Output the [X, Y] coordinate of the center of the cell containing the given text.  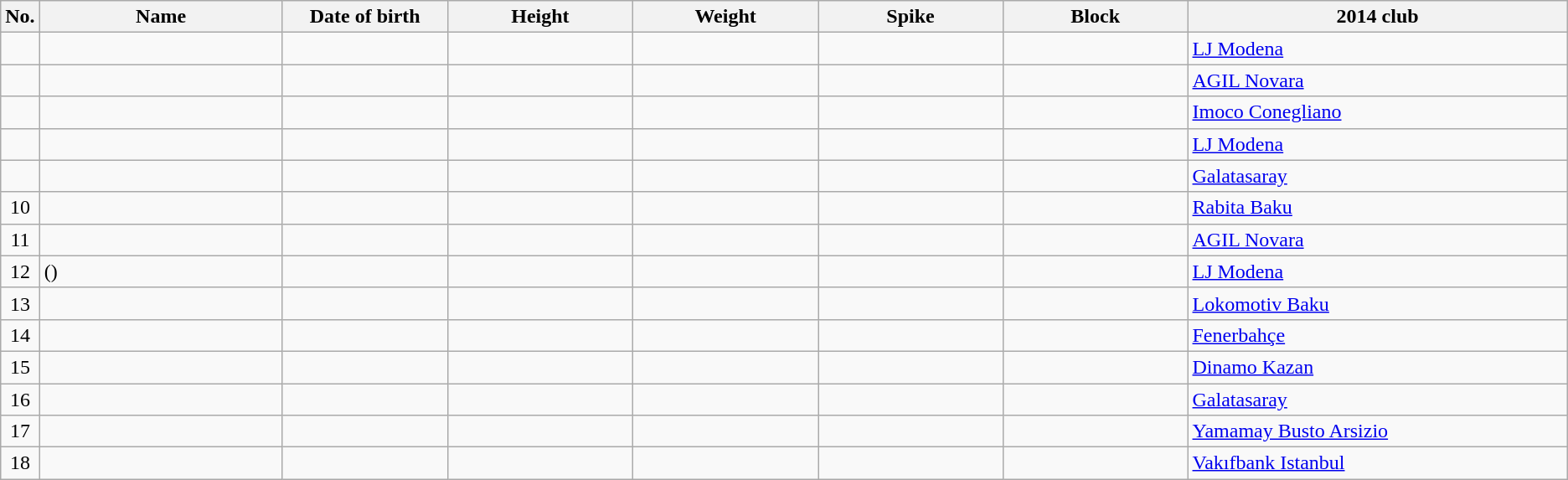
11 [20, 240]
13 [20, 303]
Weight [725, 17]
14 [20, 335]
17 [20, 431]
16 [20, 400]
Fenerbahçe [1377, 335]
15 [20, 367]
Block [1096, 17]
Height [539, 17]
Imoco Conegliano [1377, 112]
Dinamo Kazan [1377, 367]
No. [20, 17]
12 [20, 271]
2014 club [1377, 17]
18 [20, 463]
() [161, 271]
Lokomotiv Baku [1377, 303]
Name [161, 17]
10 [20, 208]
Yamamay Busto Arsizio [1377, 431]
Vakıfbank Istanbul [1377, 463]
Rabita Baku [1377, 208]
Date of birth [365, 17]
Spike [911, 17]
